Return [x, y] of the center of cell containing provided text 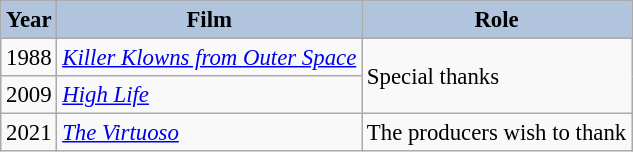
Year [29, 20]
1988 [29, 58]
Killer Klowns from Outer Space [210, 58]
Film [210, 20]
2021 [29, 133]
The producers wish to thank [497, 133]
The Virtuoso [210, 133]
2009 [29, 95]
Special thanks [497, 76]
Role [497, 20]
High Life [210, 95]
